Locate the cell with the specified text and output its (X, Y) center coordinate. 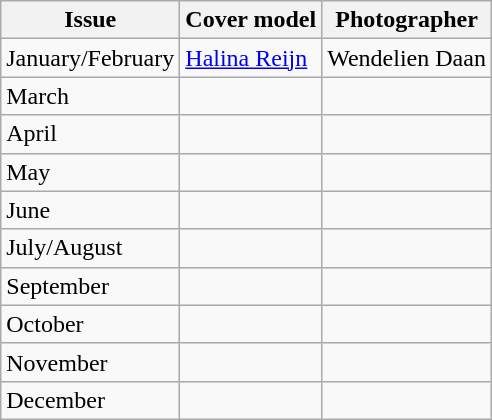
Halina Reijn (251, 58)
Issue (90, 20)
Cover model (251, 20)
April (90, 134)
Photographer (407, 20)
September (90, 286)
January/February (90, 58)
June (90, 210)
May (90, 172)
December (90, 400)
October (90, 324)
March (90, 96)
Wendelien Daan (407, 58)
July/August (90, 248)
November (90, 362)
